Return (X, Y) of the center of cell containing provided text 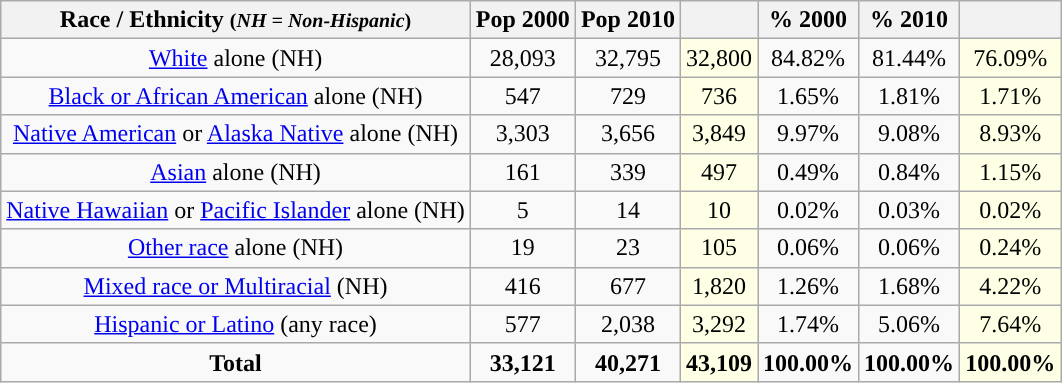
1.71% (1010, 96)
Hispanic or Latino (any race) (236, 324)
677 (628, 286)
84.82% (808, 58)
161 (522, 172)
4.22% (1010, 286)
8.93% (1010, 134)
339 (628, 172)
% 2000 (808, 20)
0.49% (808, 172)
Mixed race or Multiracial (NH) (236, 286)
1.26% (808, 286)
32,795 (628, 58)
729 (628, 96)
105 (718, 248)
32,800 (718, 58)
Total (236, 362)
3,656 (628, 134)
416 (522, 286)
1.81% (910, 96)
Native American or Alaska Native alone (NH) (236, 134)
2,038 (628, 324)
497 (718, 172)
0.24% (1010, 248)
Other race alone (NH) (236, 248)
Pop 2010 (628, 20)
Black or African American alone (NH) (236, 96)
1.68% (910, 286)
% 2010 (910, 20)
28,093 (522, 58)
76.09% (1010, 58)
10 (718, 210)
Asian alone (NH) (236, 172)
9.97% (808, 134)
5 (522, 210)
7.64% (1010, 324)
33,121 (522, 362)
1,820 (718, 286)
736 (718, 96)
23 (628, 248)
0.03% (910, 210)
1.65% (808, 96)
40,271 (628, 362)
9.08% (910, 134)
43,109 (718, 362)
3,849 (718, 134)
1.15% (1010, 172)
1.74% (808, 324)
14 (628, 210)
3,292 (718, 324)
White alone (NH) (236, 58)
Pop 2000 (522, 20)
0.84% (910, 172)
Native Hawaiian or Pacific Islander alone (NH) (236, 210)
81.44% (910, 58)
3,303 (522, 134)
19 (522, 248)
5.06% (910, 324)
577 (522, 324)
547 (522, 96)
Race / Ethnicity (NH = Non-Hispanic) (236, 20)
